Scan for the cell matching the given text and deliver its (X, Y) coordinate at center. 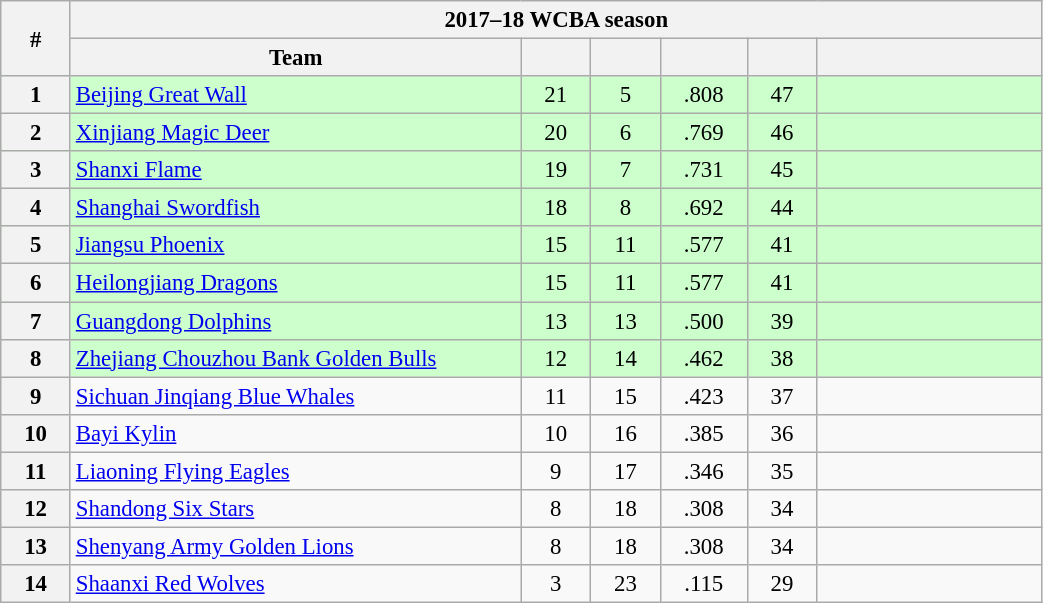
19 (556, 170)
2017–18 WCBA season (556, 20)
Xinjiang Magic Deer (295, 133)
Shanxi Flame (295, 170)
44 (782, 208)
Team (295, 58)
# (36, 38)
.385 (704, 433)
37 (782, 396)
.769 (704, 133)
Heilongjiang Dragons (295, 283)
Shanghai Swordfish (295, 208)
.692 (704, 208)
38 (782, 358)
.115 (704, 584)
.462 (704, 358)
Shandong Six Stars (295, 509)
45 (782, 170)
.500 (704, 321)
Shaanxi Red Wolves (295, 584)
35 (782, 471)
2 (36, 133)
Sichuan Jinqiang Blue Whales (295, 396)
Bayi Kylin (295, 433)
4 (36, 208)
Zhejiang Chouzhou Bank Golden Bulls (295, 358)
47 (782, 95)
.808 (704, 95)
Liaoning Flying Eagles (295, 471)
21 (556, 95)
Shenyang Army Golden Lions (295, 546)
Beijing Great Wall (295, 95)
16 (626, 433)
1 (36, 95)
20 (556, 133)
.731 (704, 170)
17 (626, 471)
39 (782, 321)
46 (782, 133)
.346 (704, 471)
36 (782, 433)
Jiangsu Phoenix (295, 245)
.423 (704, 396)
29 (782, 584)
Guangdong Dolphins (295, 321)
23 (626, 584)
